Find where the given text appears and provide that cell's center as (X, Y) coordinate. 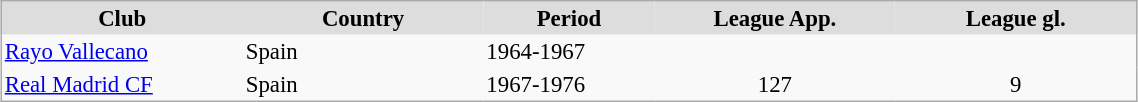
Period (568, 18)
League gl. (1016, 18)
1967-1976 (568, 85)
127 (776, 85)
Real Madrid CF (122, 85)
Club (122, 18)
9 (1016, 85)
Country (364, 18)
League App. (776, 18)
Rayo Vallecano (122, 50)
1964-1967 (568, 50)
